Detect which cell encompasses the target text, then output its [x, y] center coordinate. 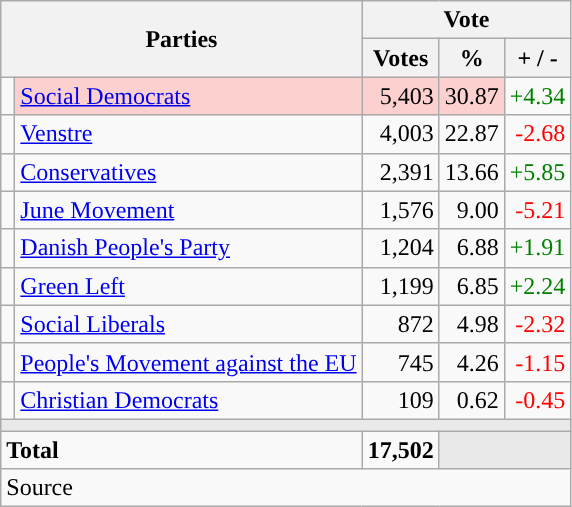
-5.21 [538, 210]
Vote [466, 20]
-2.32 [538, 324]
+1.91 [538, 248]
22.87 [472, 134]
13.66 [472, 172]
1,199 [400, 286]
People's Movement against the EU [188, 362]
Source [286, 488]
-0.45 [538, 400]
Total [182, 449]
109 [400, 400]
+4.34 [538, 96]
1,576 [400, 210]
Parties [182, 39]
Votes [400, 58]
Conservatives [188, 172]
Venstre [188, 134]
+2.24 [538, 286]
Danish People's Party [188, 248]
0.62 [472, 400]
-1.15 [538, 362]
4.26 [472, 362]
6.85 [472, 286]
June Movement [188, 210]
% [472, 58]
17,502 [400, 449]
+ / - [538, 58]
872 [400, 324]
Green Left [188, 286]
5,403 [400, 96]
745 [400, 362]
+5.85 [538, 172]
6.88 [472, 248]
-2.68 [538, 134]
Christian Democrats [188, 400]
4,003 [400, 134]
4.98 [472, 324]
Social Democrats [188, 96]
30.87 [472, 96]
1,204 [400, 248]
9.00 [472, 210]
Social Liberals [188, 324]
2,391 [400, 172]
